Find where the given text appears and provide that cell's center as (x, y) coordinate. 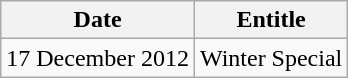
Date (98, 20)
Entitle (270, 20)
Winter Special (270, 58)
17 December 2012 (98, 58)
